Provide the [x, y] coordinate of the cell's center where the given text is located.  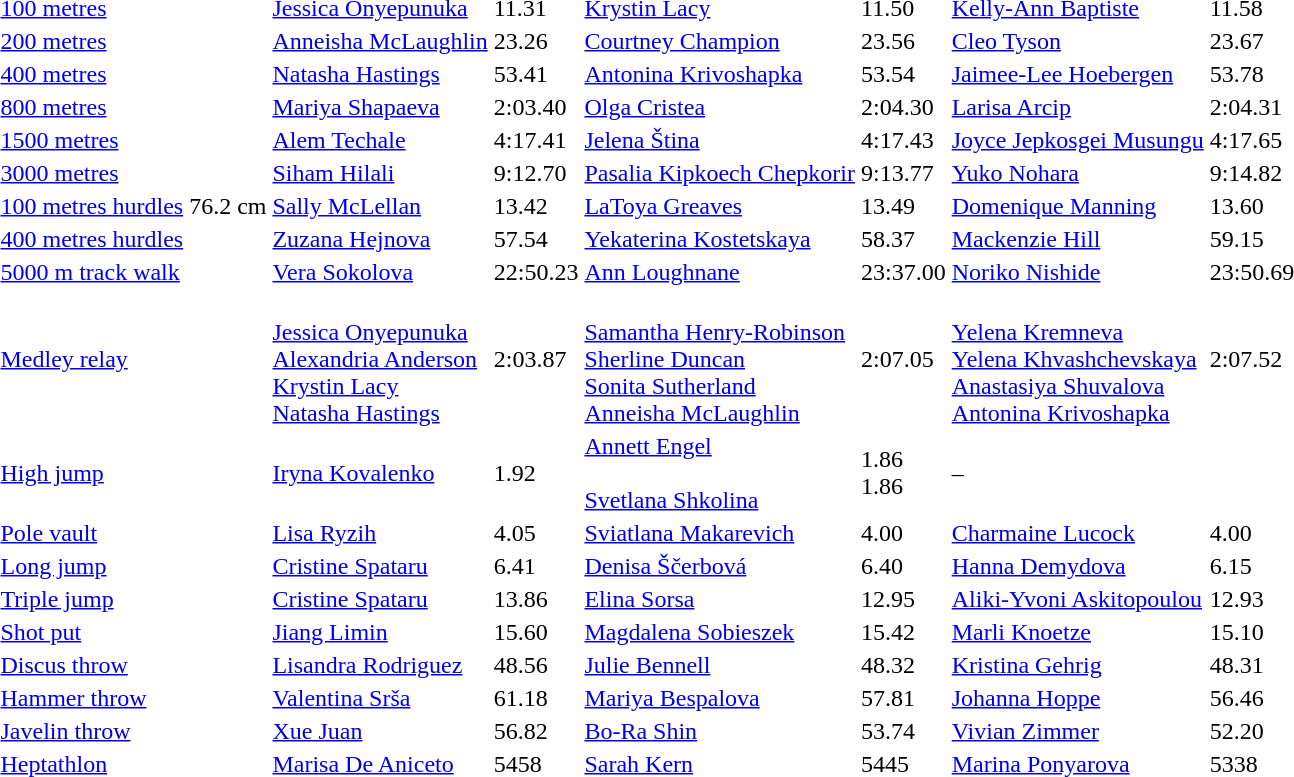
– [1078, 473]
Jelena Ština [720, 140]
Bo-Ra Shin [720, 731]
23.26 [536, 41]
LaToya Greaves [720, 206]
2:03.87 [536, 359]
Mariya Bespalova [720, 698]
Valentina Srša [380, 698]
Kristina Gehrig [1078, 665]
58.37 [904, 239]
57.54 [536, 239]
6.40 [904, 566]
56.82 [536, 731]
13.49 [904, 206]
Mariya Shapaeva [380, 107]
Vera Sokolova [380, 272]
1.86 1.86 [904, 473]
Mackenzie Hill [1078, 239]
2:07.05 [904, 359]
4.00 [904, 533]
Pasalia Kipkoech Chepkorir [720, 173]
Ann Loughnane [720, 272]
Annett Engel Svetlana Shkolina [720, 473]
48.56 [536, 665]
48.32 [904, 665]
Hanna Demydova [1078, 566]
53.74 [904, 731]
53.54 [904, 74]
Elina Sorsa [720, 599]
9:13.77 [904, 173]
13.42 [536, 206]
23:37.00 [904, 272]
Magdalena Sobieszek [720, 632]
Natasha Hastings [380, 74]
Cleo Tyson [1078, 41]
2:04.30 [904, 107]
4:17.43 [904, 140]
Marli Knoetze [1078, 632]
15.60 [536, 632]
4:17.41 [536, 140]
Jiang Limin [380, 632]
Sviatlana Makarevich [720, 533]
Siham Hilali [380, 173]
Aliki-Yvoni Askitopoulou [1078, 599]
12.95 [904, 599]
Noriko Nishide [1078, 272]
Domenique Manning [1078, 206]
Sally McLellan [380, 206]
22:50.23 [536, 272]
Charmaine Lucock [1078, 533]
Samantha Henry-RobinsonSherline DuncanSonita SutherlandAnneisha McLaughlin [720, 359]
15.42 [904, 632]
Olga Cristea [720, 107]
Lisandra Rodriguez [380, 665]
4.05 [536, 533]
Johanna Hoppe [1078, 698]
Iryna Kovalenko [380, 473]
Joyce Jepkosgei Musungu [1078, 140]
Vivian Zimmer [1078, 731]
Zuzana Hejnova [380, 239]
Julie Bennell [720, 665]
Antonina Krivoshapka [720, 74]
53.41 [536, 74]
Yuko Nohara [1078, 173]
57.81 [904, 698]
Xue Juan [380, 731]
9:12.70 [536, 173]
6.41 [536, 566]
Courtney Champion [720, 41]
61.18 [536, 698]
2:03.40 [536, 107]
Yekaterina Kostetskaya [720, 239]
Jessica OnyepunukaAlexandria AndersonKrystin LacyNatasha Hastings [380, 359]
Larisa Arcip [1078, 107]
1.92 [536, 473]
Anneisha McLaughlin [380, 41]
23.56 [904, 41]
Denisa Ščerbová [720, 566]
Alem Techale [380, 140]
Jaimee-Lee Hoebergen [1078, 74]
13.86 [536, 599]
Lisa Ryzih [380, 533]
Yelena KremnevaYelena KhvashchevskayaAnastasiya ShuvalovaAntonina Krivoshapka [1078, 359]
